Determine the [X, Y] coordinate at the center of the cell enclosing the given text.  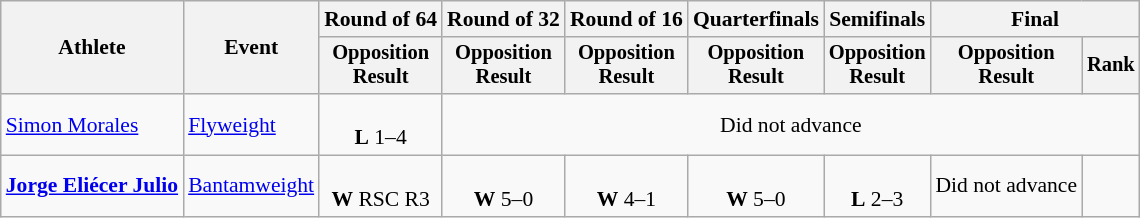
Final [1034, 19]
Rank [1111, 66]
W RSC R3 [380, 186]
Simon Morales [92, 124]
Flyweight [251, 124]
Semifinals [878, 19]
Bantamweight [251, 186]
L 2–3 [878, 186]
Athlete [92, 48]
W 4–1 [626, 186]
Event [251, 48]
Round of 32 [504, 19]
L 1–4 [380, 124]
Round of 64 [380, 19]
Quarterfinals [756, 19]
Round of 16 [626, 19]
Jorge Eliécer Julio [92, 186]
